Detect which cell encompasses the target text, then output its (X, Y) center coordinate. 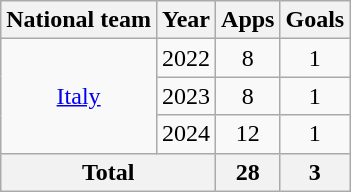
Total (108, 172)
National team (79, 20)
2024 (186, 134)
Goals (315, 20)
28 (248, 172)
2023 (186, 96)
2022 (186, 58)
3 (315, 172)
Year (186, 20)
Italy (79, 96)
12 (248, 134)
Apps (248, 20)
